Capture the cell that displays the provided text and extract its [x, y] central coordinate. 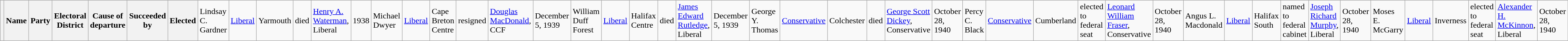
George Y. Thomas [765, 20]
resigned [472, 20]
Douglas MacDonald, CCF [510, 20]
Party [40, 20]
Leonard William Fraser, Conservative [1129, 20]
Halifax Centre [644, 20]
Michael Dwyer [387, 20]
Cumberland [1056, 20]
named to federal cabinet [1294, 20]
Name [17, 20]
Moses E. McGarry [1388, 20]
William Duff Forest [586, 20]
Succeeded by [148, 20]
James Edward Rutledge, Liberal [694, 20]
Yarmouth [275, 20]
Alexander H. McKinnon, Liberal [1516, 20]
Electoral District [70, 20]
Joseph Richard Murphy, Liberal [1324, 20]
Cause of departure [108, 20]
Percy C. Black [974, 20]
George Scott Dickey, Conservative [909, 20]
Elected [183, 20]
Halifax South [1267, 20]
Cape Breton Centre [443, 20]
Angus L. Macdonald [1204, 20]
Colchester [847, 20]
Henry A. Waterman, Liberal [331, 20]
Inverness [1451, 20]
Lindsay C. Gardner [214, 20]
1938 [361, 20]
